Detect which cell encompasses the target text, then output its (x, y) center coordinate. 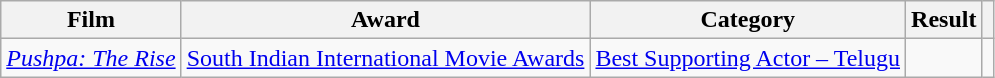
Best Supporting Actor – Telugu (748, 58)
South Indian International Movie Awards (386, 58)
Pushpa: The Rise (91, 58)
Result (944, 20)
Film (91, 20)
Award (386, 20)
Category (748, 20)
